Pinpoint the cell where the given text exists, returning its [X, Y] midpoint coordinate. 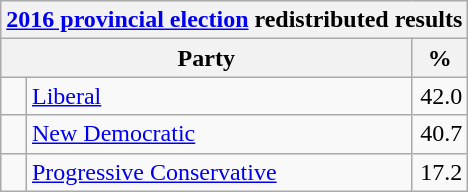
17.2 [440, 172]
New Democratic [218, 134]
Progressive Conservative [218, 172]
% [440, 58]
2016 provincial election redistributed results [234, 20]
Liberal [218, 96]
40.7 [440, 134]
Party [206, 58]
42.0 [440, 96]
